Detect which cell encompasses the target text, then output its [x, y] center coordinate. 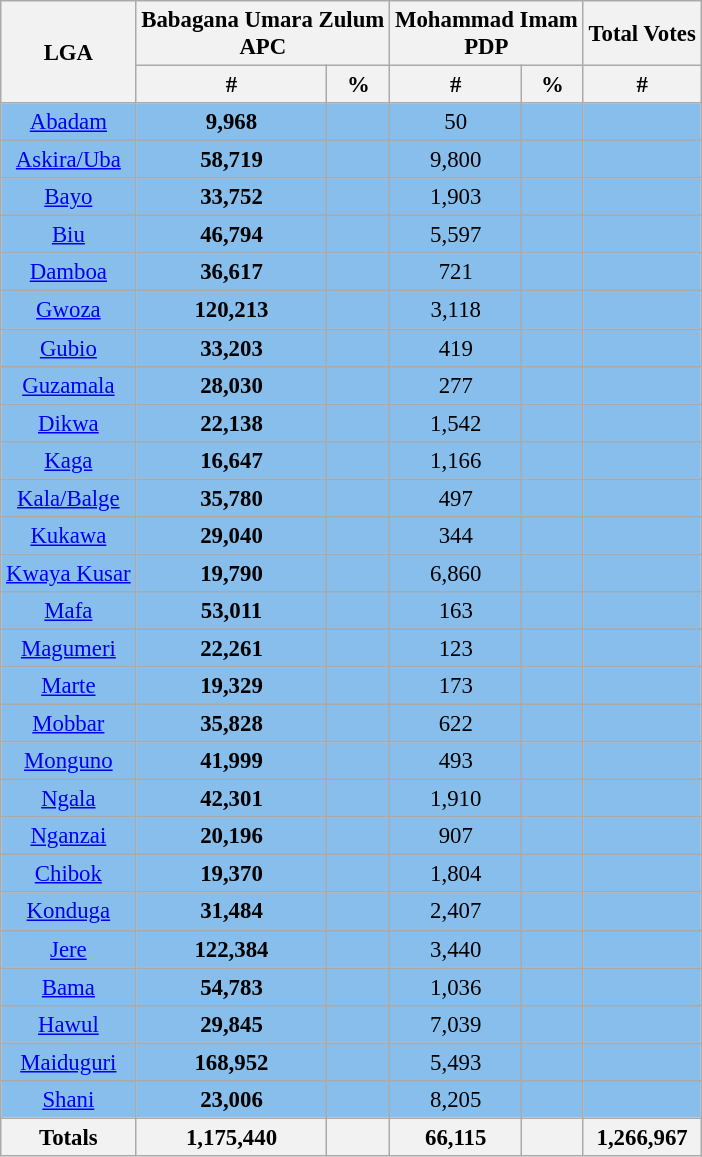
Nganzai [68, 836]
163 [456, 611]
22,261 [232, 648]
Kukawa [68, 536]
3,440 [456, 949]
Kala/Balge [68, 498]
8,205 [456, 1100]
277 [456, 385]
5,493 [456, 1062]
123 [456, 648]
Ngala [68, 799]
Gwoza [68, 310]
33,203 [232, 348]
Chibok [68, 874]
16,647 [232, 460]
41,999 [232, 761]
1,804 [456, 874]
Gubio [68, 348]
Maiduguri [68, 1062]
53,011 [232, 611]
2,407 [456, 912]
50 [456, 122]
Hawul [68, 1024]
29,845 [232, 1024]
1,175,440 [232, 1137]
Kwaya Kusar [68, 573]
1,542 [456, 423]
173 [456, 686]
3,118 [456, 310]
419 [456, 348]
7,039 [456, 1024]
Magumeri [68, 648]
1,910 [456, 799]
721 [456, 273]
66,115 [456, 1137]
58,719 [232, 160]
1,036 [456, 987]
33,752 [232, 197]
Jere [68, 949]
Damboa [68, 273]
Babagana Umara ZulumAPC [263, 34]
29,040 [232, 536]
9,968 [232, 122]
Mobbar [68, 724]
Abadam [68, 122]
20,196 [232, 836]
Shani [68, 1100]
23,006 [232, 1100]
Monguno [68, 761]
Dikwa [68, 423]
6,860 [456, 573]
493 [456, 761]
122,384 [232, 949]
Total Votes [642, 34]
344 [456, 536]
Biu [68, 235]
5,597 [456, 235]
Bama [68, 987]
Totals [68, 1137]
LGA [68, 52]
28,030 [232, 385]
622 [456, 724]
46,794 [232, 235]
Askira/Uba [68, 160]
Konduga [68, 912]
42,301 [232, 799]
35,780 [232, 498]
36,617 [232, 273]
1,166 [456, 460]
54,783 [232, 987]
120,213 [232, 310]
19,329 [232, 686]
1,903 [456, 197]
19,790 [232, 573]
31,484 [232, 912]
Guzamala [68, 385]
497 [456, 498]
1,266,967 [642, 1137]
907 [456, 836]
Marte [68, 686]
35,828 [232, 724]
Mafa [68, 611]
22,138 [232, 423]
Bayo [68, 197]
Kaga [68, 460]
9,800 [456, 160]
168,952 [232, 1062]
19,370 [232, 874]
Mohammad ImamPDP [486, 34]
